Detect which cell encompasses the target text, then output its [x, y] center coordinate. 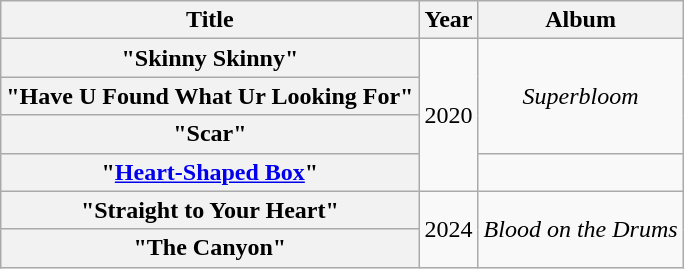
Superbloom [580, 96]
"The Canyon" [210, 248]
Year [448, 20]
"Have U Found What Ur Looking For" [210, 96]
Title [210, 20]
Blood on the Drums [580, 229]
2024 [448, 229]
2020 [448, 115]
"Scar" [210, 134]
"Skinny Skinny" [210, 58]
Album [580, 20]
"Heart-Shaped Box" [210, 172]
"Straight to Your Heart" [210, 210]
